Provide the (x, y) coordinate of the cell's center where the given text is located.  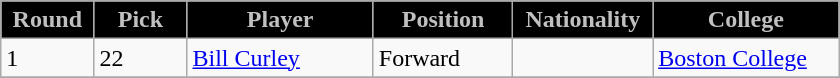
Nationality (583, 20)
1 (48, 58)
Boston College (746, 58)
22 (140, 58)
Forward (443, 58)
Player (280, 20)
Round (48, 20)
Position (443, 20)
Pick (140, 20)
College (746, 20)
Bill Curley (280, 58)
